Locate the cell with the specified text and output its (X, Y) center coordinate. 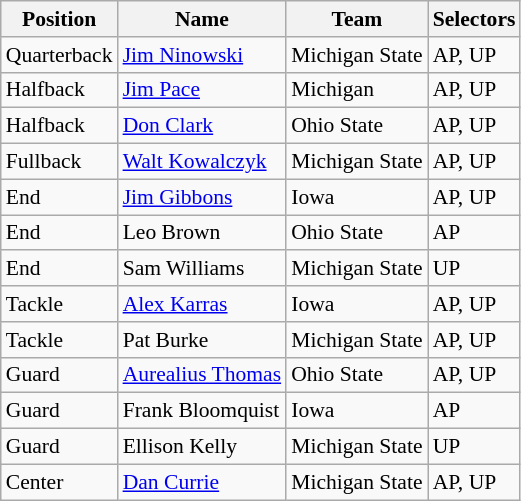
Aurealius Thomas (202, 375)
Pat Burke (202, 340)
Walt Kowalczyk (202, 162)
Center (60, 482)
Don Clark (202, 126)
Team (356, 19)
Ellison Kelly (202, 447)
Position (60, 19)
Jim Pace (202, 90)
Selectors (474, 19)
Frank Bloomquist (202, 411)
Jim Gibbons (202, 197)
Name (202, 19)
Quarterback (60, 55)
Fullback (60, 162)
Alex Karras (202, 304)
Jim Ninowski (202, 55)
Dan Currie (202, 482)
Michigan (356, 90)
Leo Brown (202, 233)
Sam Williams (202, 269)
